Identify which cell holds the provided text, then report its [X, Y] central coordinate. 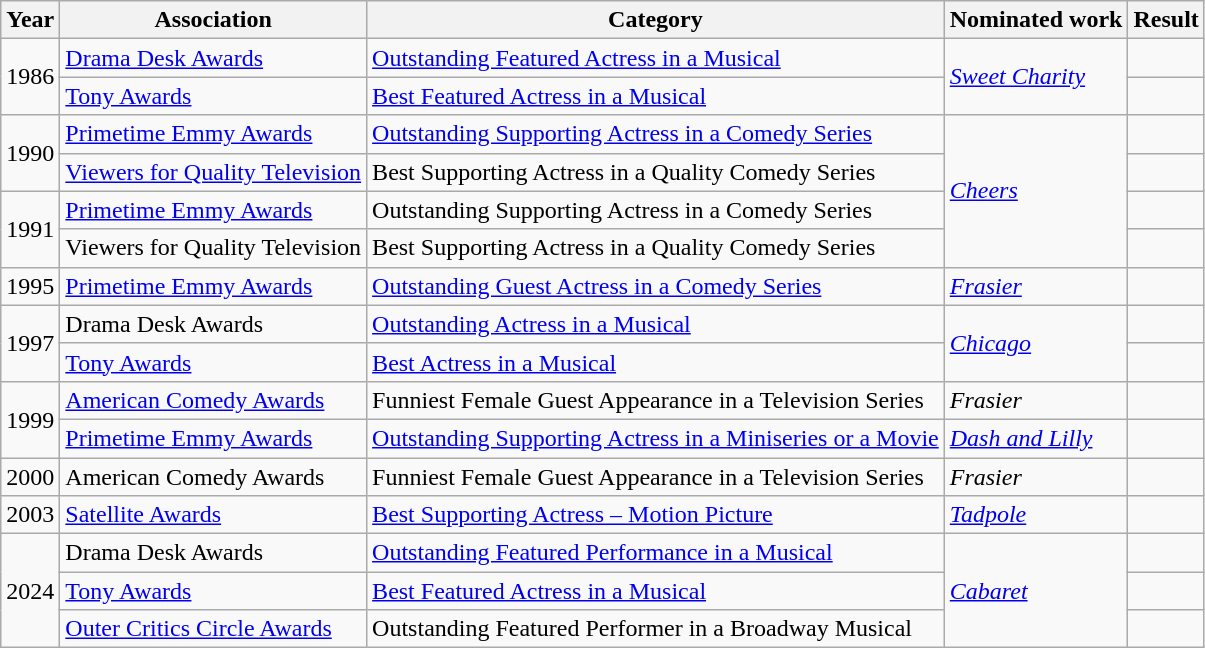
2003 [30, 515]
Outstanding Supporting Actress in a Miniseries or a Movie [656, 438]
1999 [30, 419]
Outer Critics Circle Awards [214, 629]
Cabaret [1036, 591]
Outstanding Featured Performance in a Musical [656, 553]
Outstanding Guest Actress in a Comedy Series [656, 286]
1997 [30, 343]
Association [214, 20]
Outstanding Featured Performer in a Broadway Musical [656, 629]
Category [656, 20]
Sweet Charity [1036, 77]
Best Actress in a Musical [656, 362]
Year [30, 20]
Outstanding Actress in a Musical [656, 324]
Chicago [1036, 343]
1990 [30, 153]
Result [1166, 20]
2024 [30, 591]
1991 [30, 229]
Cheers [1036, 191]
Outstanding Featured Actress in a Musical [656, 58]
Dash and Lilly [1036, 438]
Satellite Awards [214, 515]
1986 [30, 77]
Nominated work [1036, 20]
2000 [30, 477]
1995 [30, 286]
Best Supporting Actress – Motion Picture [656, 515]
Tadpole [1036, 515]
